Locate the cell with the specified text and output its (x, y) center coordinate. 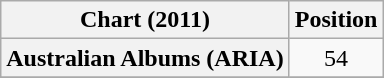
Australian Albums (ARIA) (145, 58)
54 (336, 58)
Position (336, 20)
Chart (2011) (145, 20)
